Determine the [X, Y] coordinate at the center of the cell enclosing the given text.  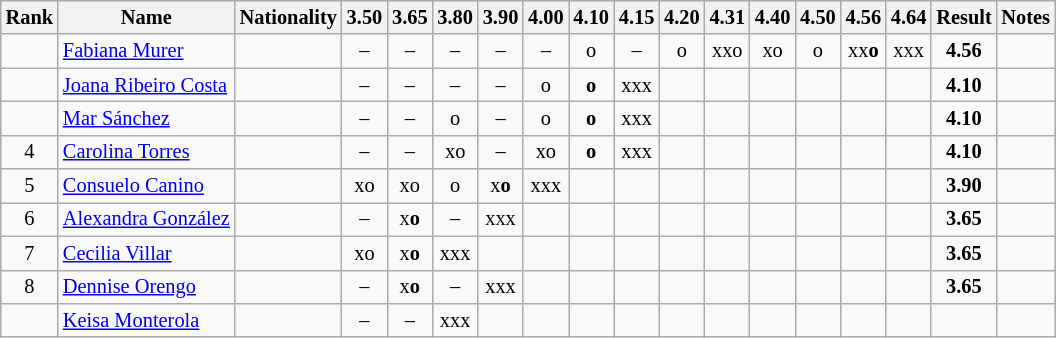
Dennise Orengo [146, 287]
Fabiana Murer [146, 51]
4.50 [818, 17]
Consuelo Canino [146, 186]
Alexandra González [146, 219]
Mar Sánchez [146, 118]
Carolina Torres [146, 152]
5 [30, 186]
Nationality [288, 17]
4.64 [908, 17]
4.15 [636, 17]
7 [30, 253]
4.00 [546, 17]
Notes [1026, 17]
Cecilia Villar [146, 253]
6 [30, 219]
Name [146, 17]
4.20 [682, 17]
4.40 [772, 17]
4.31 [728, 17]
4 [30, 152]
3.80 [454, 17]
Keisa Monterola [146, 320]
8 [30, 287]
Joana Ribeiro Costa [146, 85]
Rank [30, 17]
Result [964, 17]
3.50 [364, 17]
